Locate the cell with the specified text and output its (X, Y) center coordinate. 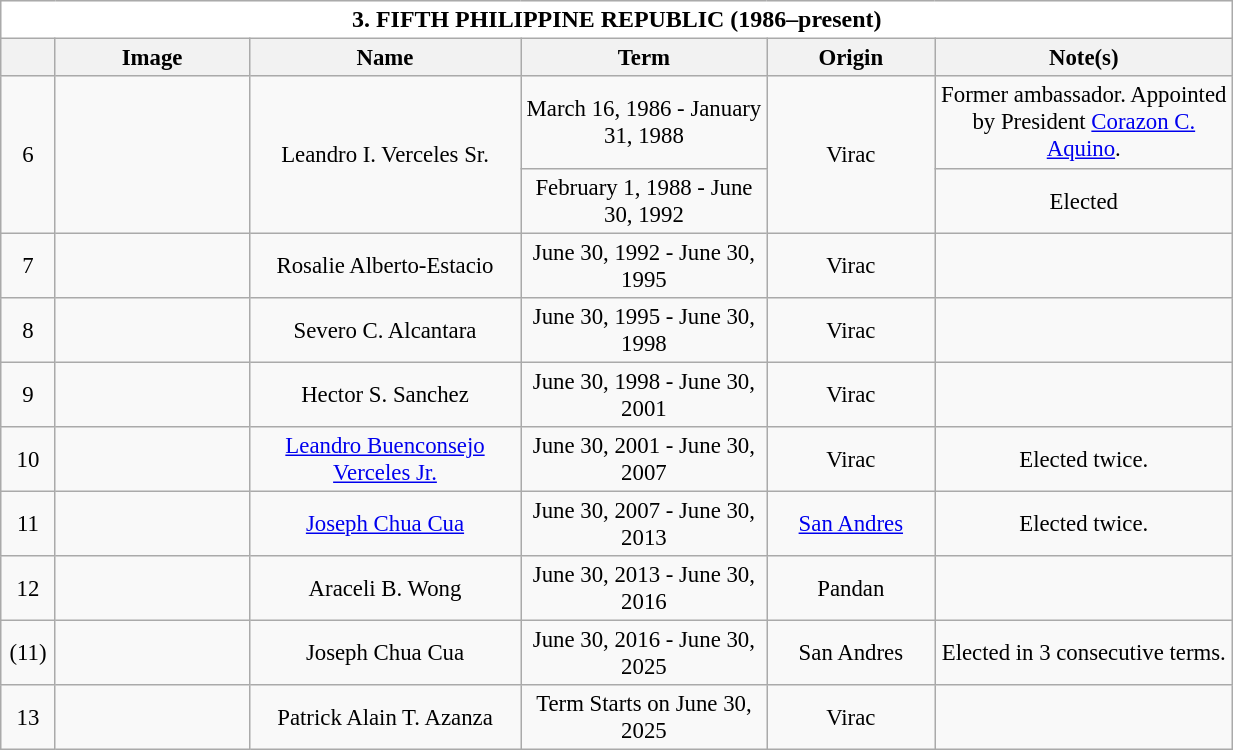
June 30, 1995 - June 30, 1998 (644, 330)
June 30, 1992 - June 30, 1995 (644, 266)
Name (385, 58)
Former ambassador. Appointed by President Corazon C. Aquino. (1084, 123)
12 (28, 588)
Elected in 3 consecutive terms. (1084, 652)
February 1, 1988 - June 30, 1992 (644, 200)
Rosalie Alberto-Estacio (385, 266)
10 (28, 460)
(11) (28, 652)
Hector S. Sanchez (385, 394)
11 (28, 524)
June 30, 2016 - June 30, 2025 (644, 652)
Patrick Alain T. Azanza (385, 718)
Severo C. Alcantara (385, 330)
Pandan (851, 588)
Image (152, 58)
June 30, 2001 - June 30, 2007 (644, 460)
7 (28, 266)
March 16, 1986 - January 31, 1988 (644, 123)
Note(s) (1084, 58)
6 (28, 155)
Leandro I. Verceles Sr. (385, 155)
Araceli B. Wong (385, 588)
Leandro Buenconsejo Verceles Jr. (385, 460)
8 (28, 330)
Term Starts on June 30, 2025 (644, 718)
Term (644, 58)
3. FIFTH PHILIPPINE REPUBLIC (1986–present) (617, 20)
Origin (851, 58)
9 (28, 394)
June 30, 2013 - June 30, 2016 (644, 588)
13 (28, 718)
June 30, 1998 - June 30, 2001 (644, 394)
June 30, 2007 - June 30, 2013 (644, 524)
Elected (1084, 200)
